Search for the cell housing the specified text and yield its (X, Y) center coordinate. 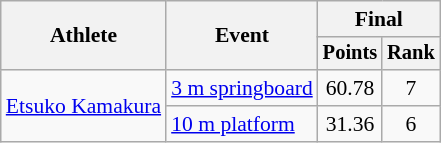
10 m platform (242, 124)
Etsuko Kamakura (84, 106)
31.36 (350, 124)
6 (411, 124)
7 (411, 88)
60.78 (350, 88)
Points (350, 54)
Athlete (84, 36)
3 m springboard (242, 88)
Rank (411, 54)
Event (242, 36)
Final (379, 19)
